Identify which cell holds the provided text, then report its [x, y] central coordinate. 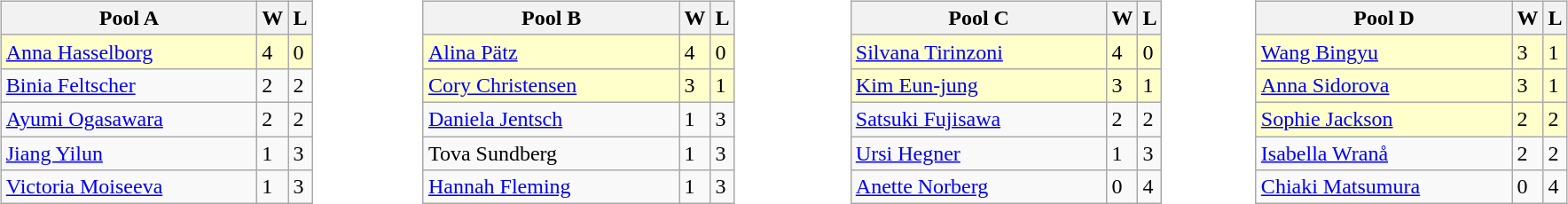
Jiang Yilun [129, 153]
Alina Pätz [552, 51]
Chiaki Matsumura [1384, 187]
Ayumi Ogasawara [129, 119]
Anna Hasselborg [129, 51]
Hannah Fleming [552, 187]
Pool A [129, 18]
Daniela Jentsch [552, 119]
Binia Feltscher [129, 85]
Tova Sundberg [552, 153]
Satsuki Fujisawa [979, 119]
Wang Bingyu [1384, 51]
Cory Christensen [552, 85]
Victoria Moiseeva [129, 187]
Pool C [979, 18]
Kim Eun-jung [979, 85]
Sophie Jackson [1384, 119]
Ursi Hegner [979, 153]
Isabella Wranå [1384, 153]
Anna Sidorova [1384, 85]
Anette Norberg [979, 187]
Pool D [1384, 18]
Pool B [552, 18]
Silvana Tirinzoni [979, 51]
